Detect which cell encompasses the target text, then output its [X, Y] center coordinate. 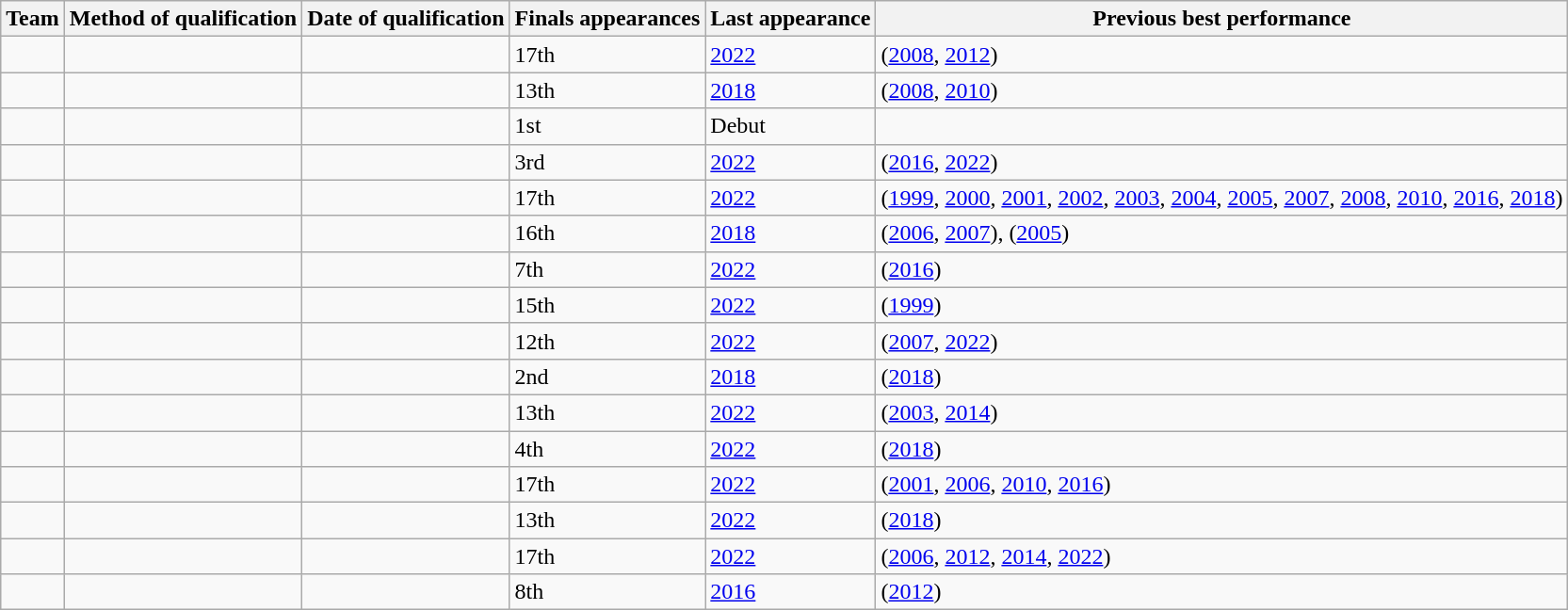
(2016) [1222, 269]
1st [607, 126]
7th [607, 269]
2nd [607, 377]
4th [607, 449]
(2008, 2012) [1222, 55]
(2008, 2010) [1222, 90]
8th [607, 592]
(1999, 2000, 2001, 2002, 2003, 2004, 2005, 2007, 2008, 2010, 2016, 2018) [1222, 198]
Last appearance [791, 19]
(2007, 2022) [1222, 341]
Method of qualification [183, 19]
(2003, 2014) [1222, 412]
(2001, 2006, 2010, 2016) [1222, 485]
(2012) [1222, 592]
(2006, 2007), (2005) [1222, 233]
3rd [607, 162]
(2006, 2012, 2014, 2022) [1222, 556]
(2016, 2022) [1222, 162]
2016 [791, 592]
Finals appearances [607, 19]
12th [607, 341]
(1999) [1222, 305]
Team [33, 19]
15th [607, 305]
Date of qualification [406, 19]
Debut [791, 126]
Previous best performance [1222, 19]
16th [607, 233]
